From the cell containing the given text, extract its center point as [x, y] coordinate. 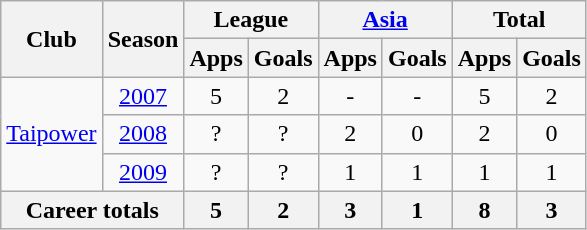
Career totals [92, 210]
Total [519, 20]
Season [143, 39]
League [251, 20]
Club [52, 39]
Asia [385, 20]
8 [484, 210]
2009 [143, 172]
2008 [143, 134]
2007 [143, 96]
Taipower [52, 134]
